Return (X, Y) of the center of cell containing provided text 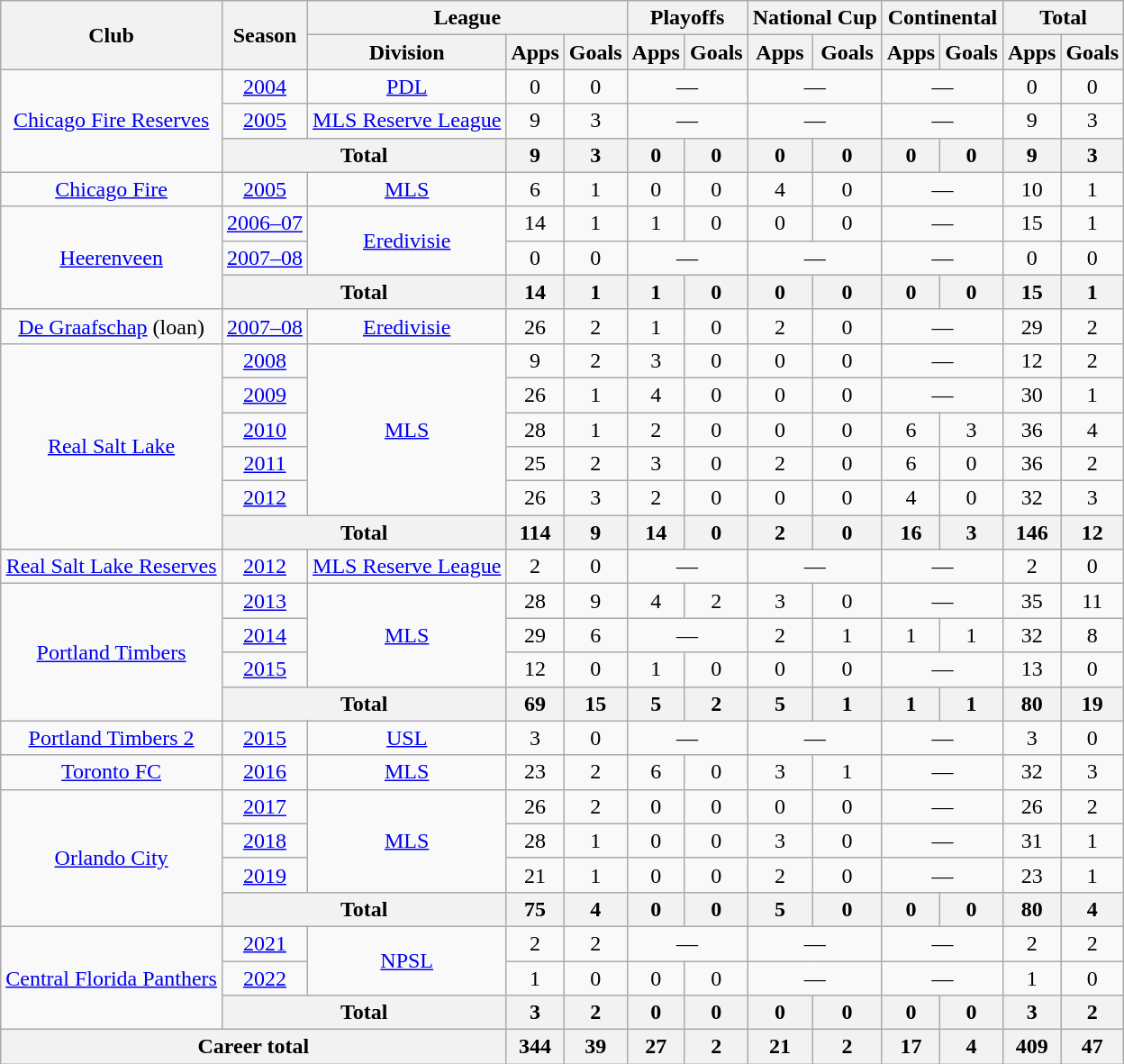
2021 (265, 943)
146 (1031, 532)
2017 (265, 806)
2011 (265, 464)
2006–07 (265, 223)
35 (1031, 601)
Toronto FC (112, 772)
69 (535, 704)
Chicago Fire Reserves (112, 121)
409 (1031, 1047)
39 (595, 1047)
2013 (265, 601)
Portland Timbers (112, 652)
Portland Timbers 2 (112, 738)
2018 (265, 841)
11 (1092, 601)
25 (535, 464)
2014 (265, 635)
NPSL (407, 960)
Real Salt Lake Reserves (112, 567)
League (468, 18)
PDL (407, 86)
2022 (265, 978)
2010 (265, 430)
27 (656, 1047)
19 (1092, 704)
Continental (942, 18)
10 (1031, 189)
Season (265, 35)
Career total (254, 1047)
Playoffs (687, 18)
2008 (265, 360)
Chicago Fire (112, 189)
114 (535, 532)
8 (1092, 635)
Club (112, 35)
31 (1031, 841)
De Graafschap (loan) (112, 326)
344 (535, 1047)
2016 (265, 772)
Heerenveen (112, 258)
National Cup (814, 18)
2009 (265, 395)
Real Salt Lake (112, 446)
47 (1092, 1047)
USL (407, 738)
Central Florida Panthers (112, 978)
30 (1031, 395)
2019 (265, 875)
75 (535, 909)
17 (911, 1047)
Division (407, 52)
13 (1031, 669)
2004 (265, 86)
16 (911, 532)
Orlando City (112, 858)
